Capture the cell that displays the provided text and extract its [x, y] central coordinate. 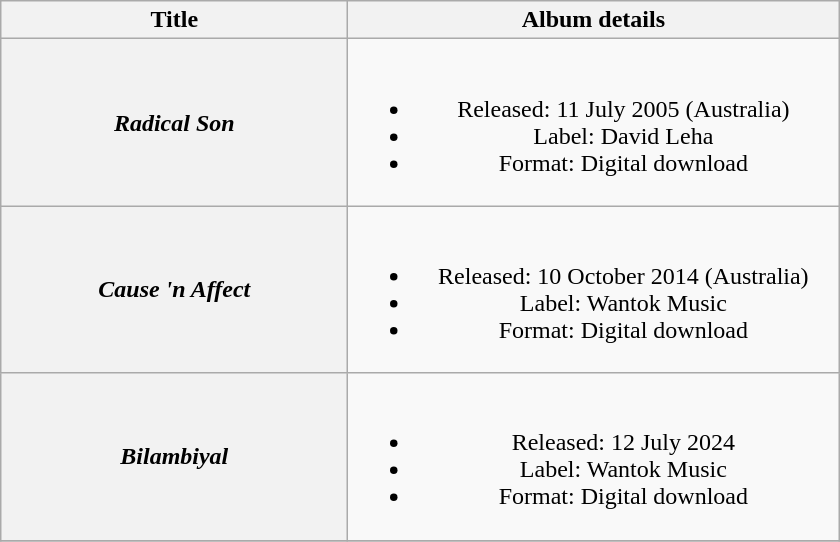
Album details [594, 20]
Released: 11 July 2005 (Australia)Label: David LehaFormat: Digital download [594, 122]
Cause 'n Affect [174, 290]
Bilambiyal [174, 456]
Radical Son [174, 122]
Released: 10 October 2014 (Australia)Label: Wantok MusicFormat: Digital download [594, 290]
Released: 12 July 2024Label: Wantok MusicFormat: Digital download [594, 456]
Title [174, 20]
